Determine the (x, y) coordinate at the center of the cell enclosing the given text.  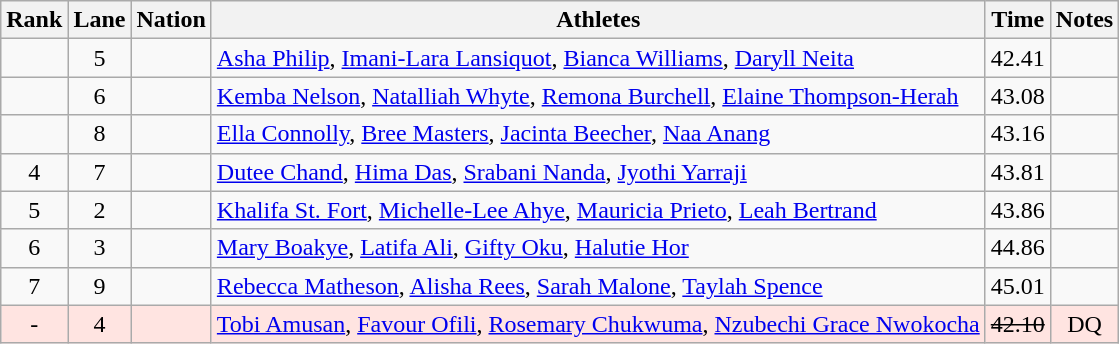
DQ (1084, 324)
Time (1018, 20)
- (34, 324)
Rebecca Matheson, Alisha Rees, Sarah Malone, Taylah Spence (598, 286)
9 (100, 286)
Mary Boakye, Latifa Ali, Gifty Oku, Halutie Hor (598, 248)
Tobi Amusan, Favour Ofili, Rosemary Chukwuma, Nzubechi Grace Nwokocha (598, 324)
44.86 (1018, 248)
43.86 (1018, 210)
Notes (1084, 20)
3 (100, 248)
Kemba Nelson, Natalliah Whyte, Remona Burchell, Elaine Thompson-Herah (598, 96)
Dutee Chand, Hima Das, Srabani Nanda, Jyothi Yarraji (598, 172)
Asha Philip, Imani-Lara Lansiquot, Bianca Williams, Daryll Neita (598, 58)
Athletes (598, 20)
43.81 (1018, 172)
43.08 (1018, 96)
Khalifa St. Fort, Michelle-Lee Ahye, Mauricia Prieto, Leah Bertrand (598, 210)
Rank (34, 20)
45.01 (1018, 286)
Lane (100, 20)
Nation (171, 20)
Ella Connolly, Bree Masters, Jacinta Beecher, Naa Anang (598, 134)
42.10 (1018, 324)
8 (100, 134)
2 (100, 210)
42.41 (1018, 58)
43.16 (1018, 134)
